From the cell containing the given text, extract its center point as (x, y) coordinate. 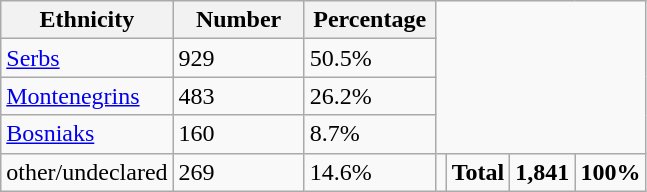
14.6% (370, 172)
Montenegrins (87, 96)
160 (238, 134)
100% (610, 172)
Bosniaks (87, 134)
26.2% (370, 96)
Total (478, 172)
Serbs (87, 58)
Percentage (370, 20)
50.5% (370, 58)
Ethnicity (87, 20)
269 (238, 172)
1,841 (542, 172)
483 (238, 96)
8.7% (370, 134)
Number (238, 20)
929 (238, 58)
other/undeclared (87, 172)
